Search for the cell housing the specified text and yield its [X, Y] center coordinate. 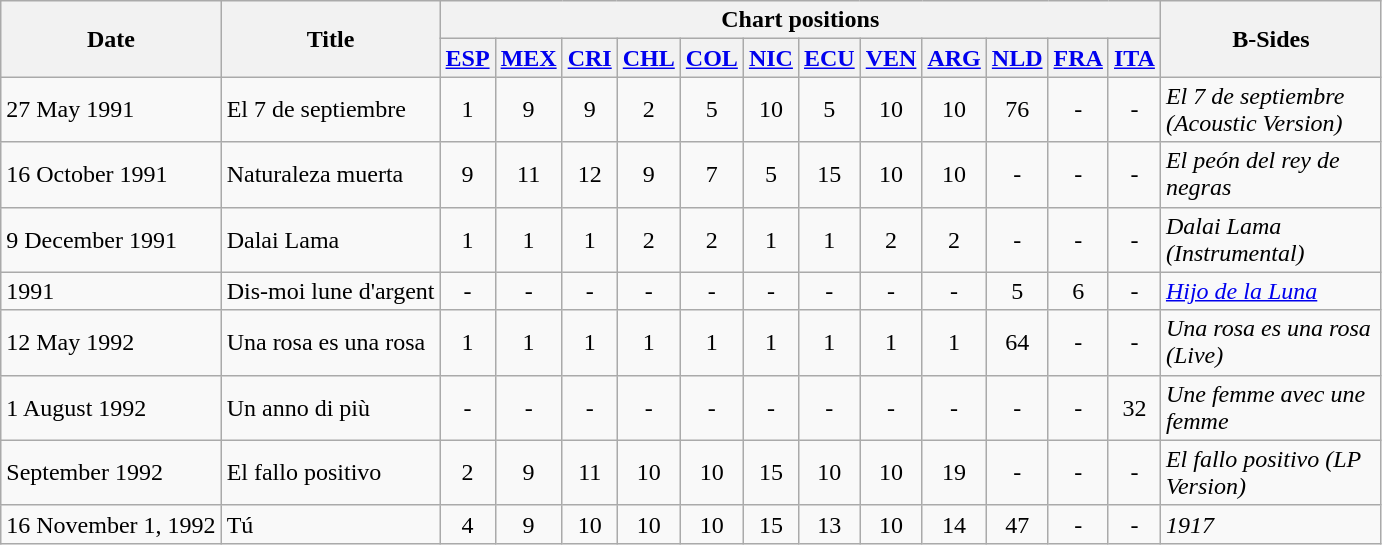
12 May 1992 [111, 342]
Una rosa es una rosa (Live) [1270, 342]
El fallo positivo (LP Version) [1270, 472]
27 May 1991 [111, 110]
Tú [330, 524]
ITA [1134, 58]
CHL [648, 58]
Dalai Lama [330, 240]
Un anno di più [330, 408]
ESP [468, 58]
12 [590, 174]
1917 [1270, 524]
47 [1017, 524]
September 1992 [111, 472]
FRA [1078, 58]
El 7 de septiembre (Acoustic Version) [1270, 110]
6 [1078, 291]
VEN [891, 58]
El fallo positivo [330, 472]
MEX [528, 58]
1991 [111, 291]
13 [829, 524]
Dis-moi lune d'argent [330, 291]
ECU [829, 58]
1 August 1992 [111, 408]
64 [1017, 342]
4 [468, 524]
Hijo de la Luna [1270, 291]
16 November 1, 1992 [111, 524]
B-Sides [1270, 39]
14 [954, 524]
NLD [1017, 58]
Date [111, 39]
El 7 de septiembre [330, 110]
19 [954, 472]
Title [330, 39]
ARG [954, 58]
16 October 1991 [111, 174]
Une femme avec une femme [1270, 408]
7 [712, 174]
Naturaleza muerta [330, 174]
COL [712, 58]
Una rosa es una rosa [330, 342]
32 [1134, 408]
Chart positions [800, 20]
El peón del rey de negras [1270, 174]
NIC [770, 58]
Dalai Lama (Instrumental) [1270, 240]
CRI [590, 58]
76 [1017, 110]
9 December 1991 [111, 240]
